Find where the given text appears and provide that cell's center as (X, Y) coordinate. 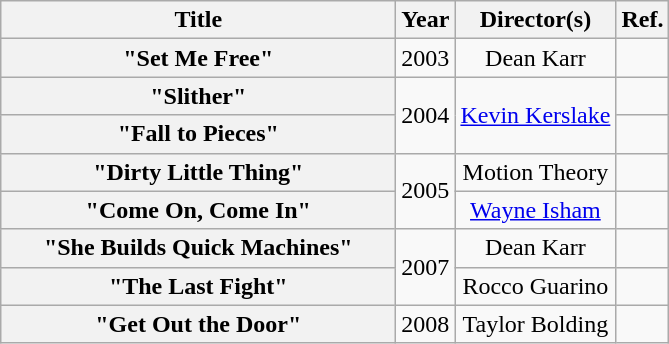
"Slither" (198, 96)
Wayne Isham (536, 210)
"Get Out the Door" (198, 324)
2005 (426, 191)
Title (198, 20)
"Come On, Come In" (198, 210)
2007 (426, 267)
Year (426, 20)
Taylor Bolding (536, 324)
"The Last Fight" (198, 286)
2003 (426, 58)
2008 (426, 324)
Motion Theory (536, 172)
Kevin Kerslake (536, 115)
Director(s) (536, 20)
2004 (426, 115)
Ref. (642, 20)
"Fall to Pieces" (198, 134)
"Dirty Little Thing" (198, 172)
"Set Me Free" (198, 58)
Rocco Guarino (536, 286)
"She Builds Quick Machines" (198, 248)
